Scan for the cell matching the given text and deliver its [x, y] coordinate at center. 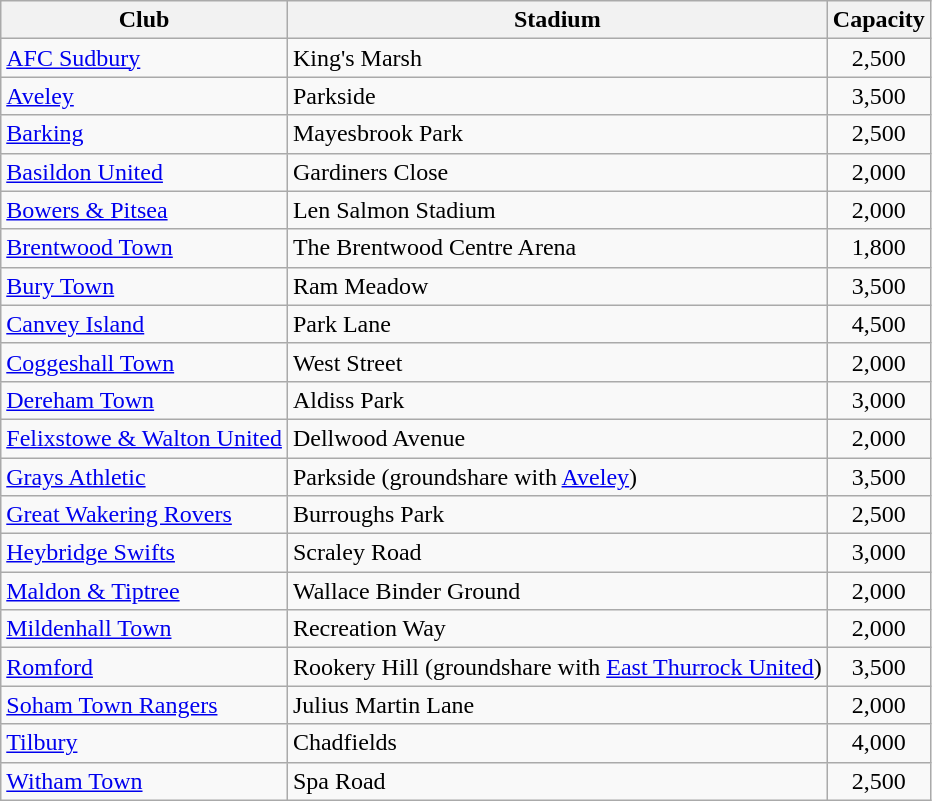
Rookery Hill (groundshare with East Thurrock United) [557, 667]
Mildenhall Town [144, 629]
Stadium [557, 20]
Aveley [144, 96]
AFC Sudbury [144, 58]
Brentwood Town [144, 248]
4,000 [878, 743]
Witham Town [144, 781]
Len Salmon Stadium [557, 210]
Barking [144, 134]
Spa Road [557, 781]
Scraley Road [557, 553]
Coggeshall Town [144, 362]
Great Wakering Rovers [144, 515]
Canvey Island [144, 324]
Chadfields [557, 743]
Wallace Binder Ground [557, 591]
4,500 [878, 324]
Heybridge Swifts [144, 553]
Felixstowe & Walton United [144, 438]
King's Marsh [557, 58]
Parkside [557, 96]
The Brentwood Centre Arena [557, 248]
Romford [144, 667]
Basildon United [144, 172]
Soham Town Rangers [144, 705]
Julius Martin Lane [557, 705]
Dellwood Avenue [557, 438]
Aldiss Park [557, 400]
1,800 [878, 248]
Recreation Way [557, 629]
Burroughs Park [557, 515]
Ram Meadow [557, 286]
Park Lane [557, 324]
Maldon & Tiptree [144, 591]
Capacity [878, 20]
Gardiners Close [557, 172]
Club [144, 20]
Grays Athletic [144, 477]
Bury Town [144, 286]
Dereham Town [144, 400]
Mayesbrook Park [557, 134]
West Street [557, 362]
Parkside (groundshare with Aveley) [557, 477]
Tilbury [144, 743]
Bowers & Pitsea [144, 210]
